Pinpoint the cell where the given text exists, returning its [X, Y] midpoint coordinate. 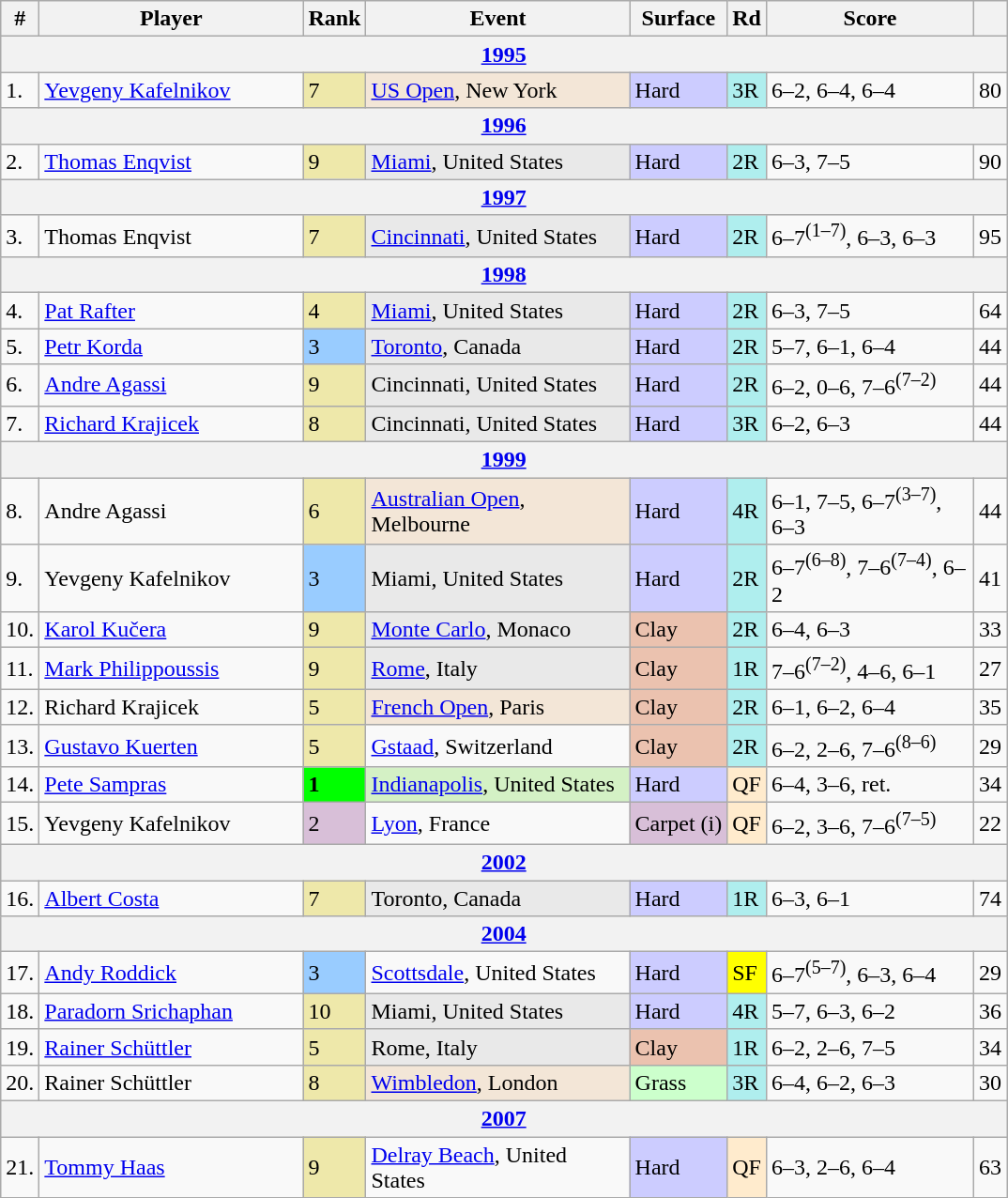
14. [21, 785]
35 [991, 707]
1. [21, 90]
Gstaad, Switzerland [497, 745]
74 [991, 898]
90 [991, 161]
1995 [504, 54]
6 [334, 512]
4 [334, 311]
64 [991, 311]
Petr Korda [171, 346]
19. [21, 1047]
13. [21, 745]
6–2, 2–6, 7–5 [869, 1047]
1998 [504, 275]
18. [21, 1011]
2002 [504, 863]
Pat Rafter [171, 311]
4. [21, 311]
10. [21, 630]
5–7, 6–3, 6–2 [869, 1011]
Gustavo Kuerten [171, 745]
6–3, 2–6, 6–4 [869, 1166]
2 [334, 824]
Karol Kučera [171, 630]
7–6(7–2), 4–6, 6–1 [869, 668]
Indianapolis, United States [497, 785]
Player [171, 19]
SF [747, 973]
1996 [504, 126]
16. [21, 898]
6–4, 3–6, ret. [869, 785]
1 [334, 785]
6–1, 6–2, 6–4 [869, 707]
6–7(1–7), 6–3, 6–3 [869, 237]
6–4, 6–2, 6–3 [869, 1083]
Monte Carlo, Monaco [497, 630]
6–7(6–8), 7–6(7–4), 6–2 [869, 578]
10 [334, 1011]
41 [991, 578]
11. [21, 668]
33 [991, 630]
63 [991, 1166]
2004 [504, 934]
6–2, 0–6, 7–6(7–2) [869, 385]
95 [991, 237]
80 [991, 90]
Delray Beach, United States [497, 1166]
6–3, 6–1 [869, 898]
6–2, 6–3 [869, 423]
Grass [679, 1083]
17. [21, 973]
US Open, New York [497, 90]
6–4, 6–3 [869, 630]
# [21, 19]
Event [497, 19]
27 [991, 668]
12. [21, 707]
6–2, 2–6, 7–6(8–6) [869, 745]
7. [21, 423]
6. [21, 385]
1999 [504, 459]
Score [869, 19]
22 [991, 824]
2. [21, 161]
Mark Philippoussis [171, 668]
6–7(5–7), 6–3, 6–4 [869, 973]
20. [21, 1083]
Carpet (i) [679, 824]
5–7, 6–1, 6–4 [869, 346]
8. [21, 512]
Pete Sampras [171, 785]
Paradorn Srichaphan [171, 1011]
6–2, 6–4, 6–4 [869, 90]
5. [21, 346]
15. [21, 824]
9. [21, 578]
Scottsdale, United States [497, 973]
6–1, 7–5, 6–7(3–7), 6–3 [869, 512]
30 [991, 1083]
36 [991, 1011]
Lyon, France [497, 824]
Albert Costa [171, 898]
Andy Roddick [171, 973]
1997 [504, 197]
3. [21, 237]
French Open, Paris [497, 707]
Australian Open, Melbourne [497, 512]
Wimbledon, London [497, 1083]
Surface [679, 19]
2007 [504, 1118]
Rd [747, 19]
Rank [334, 19]
6–2, 3–6, 7–6(7–5) [869, 824]
21. [21, 1166]
Tommy Haas [171, 1166]
